Scan for the cell matching the given text and deliver its (x, y) coordinate at center. 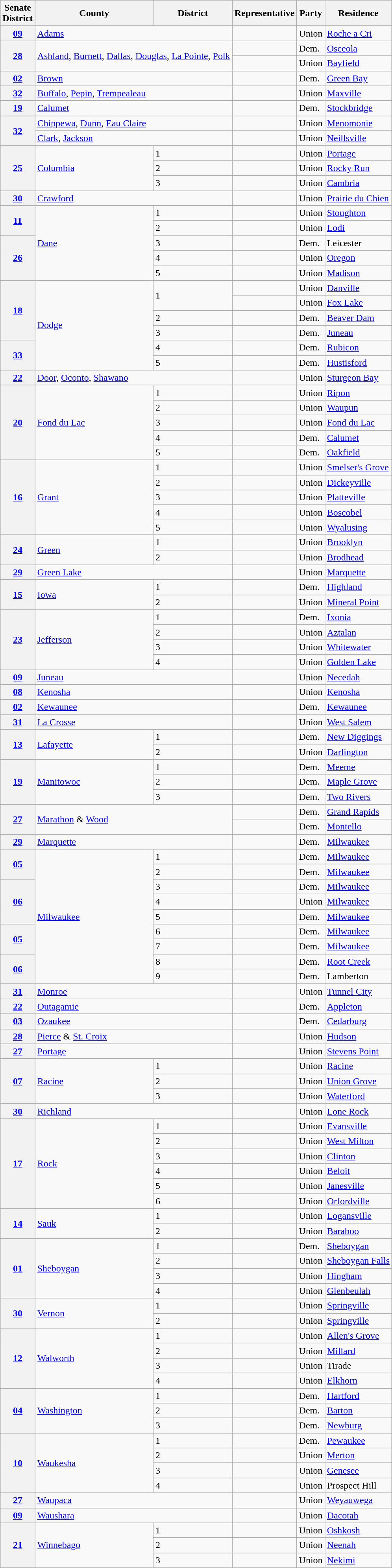
Green Lake (134, 572)
Logansville (358, 1216)
Golden Lake (358, 662)
11 (18, 221)
Winnebago (94, 1545)
Beaver Dam (358, 318)
Root Creek (358, 962)
Ashland, Burnett, Dallas, Douglas, La Pointe, Polk (134, 56)
Smelser's Grove (358, 468)
Cambria (358, 183)
9 (193, 977)
Menomonie (358, 123)
Rubicon (358, 348)
Lone Rock (358, 1111)
Baraboo (358, 1231)
Oshkosh (358, 1530)
Ozaukee (134, 1021)
Green (94, 550)
Waushara (134, 1515)
Marathon & Wood (134, 819)
Manitowoc (94, 782)
Brodhead (358, 557)
La Crosse (134, 722)
Two Rivers (358, 797)
Waupun (358, 407)
Clinton (358, 1156)
Darlington (358, 752)
Dacotah (358, 1515)
Buffalo, Pepin, Trempealeau (134, 93)
Outagamie (134, 1006)
SenateDistrict (18, 13)
Richland (134, 1111)
Evansville (358, 1126)
01 (18, 1268)
Waukesha (94, 1463)
West Milton (358, 1141)
Maple Grove (358, 782)
Waterford (358, 1096)
Fox Lake (358, 303)
Tirade (358, 1365)
Leicester (358, 243)
Green Bay (358, 78)
Roche a Cri (358, 33)
Genesee (358, 1470)
Dickeyville (358, 483)
Pewaukee (358, 1441)
Cedarburg (358, 1021)
Necedah (358, 677)
Hustisford (358, 363)
Merton (358, 1456)
Grand Rapids (358, 812)
Brown (134, 78)
Bayfield (358, 63)
Tunnel City (358, 991)
Mineral Point (358, 602)
Wyalusing (358, 527)
Crawford (134, 198)
Osceola (358, 48)
Washington (94, 1411)
15 (18, 595)
8 (193, 962)
Allen's Grove (358, 1336)
Hudson (358, 1036)
Ripon (358, 392)
Prairie du Chien (358, 198)
Stoughton (358, 213)
Appleton (358, 1006)
Dane (94, 243)
Ixonia (358, 617)
Danville (358, 288)
18 (18, 310)
Chippewa, Dunn, Eau Claire (134, 123)
20 (18, 422)
Highland (358, 587)
Rock (94, 1163)
25 (18, 168)
10 (18, 1463)
Hartford (358, 1396)
04 (18, 1411)
Oakfield (358, 453)
Montello (358, 827)
Prospect Hill (358, 1485)
Walworth (94, 1358)
Sheboygan Falls (358, 1261)
New Diggings (358, 737)
District (193, 13)
24 (18, 550)
Clark, Jackson (134, 138)
Boscobel (358, 512)
16 (18, 497)
Rocky Run (358, 168)
08 (18, 692)
Lodi (358, 228)
Platteville (358, 497)
33 (18, 355)
Millard (358, 1351)
Iowa (94, 595)
Pierce & St. Croix (134, 1036)
Sturgeon Bay (358, 378)
Representative (264, 13)
Door, Oconto, Shawano (134, 378)
Monroe (134, 991)
Neillsville (358, 138)
Sauk (94, 1223)
Nekimi (358, 1560)
14 (18, 1223)
Meeme (358, 767)
Lafayette (94, 744)
23 (18, 639)
Maxville (358, 93)
Lamberton (358, 977)
Elkhorn (358, 1380)
Neenah (358, 1545)
Orfordville (358, 1201)
Hingham (358, 1276)
County (94, 13)
Glenbeulah (358, 1291)
Whitewater (358, 647)
03 (18, 1021)
13 (18, 744)
Adams (134, 33)
Barton (358, 1411)
Janesville (358, 1186)
Weyauwega (358, 1500)
Stevens Point (358, 1051)
Union Grove (358, 1081)
West Salem (358, 722)
Stockbridge (358, 108)
07 (18, 1081)
Dodge (94, 325)
17 (18, 1163)
Oregon (358, 258)
Waupaca (134, 1500)
Madison (358, 273)
Residence (358, 13)
21 (18, 1545)
Newburg (358, 1426)
Jefferson (94, 639)
12 (18, 1358)
Party (311, 13)
Vernon (94, 1313)
Brooklyn (358, 542)
Aztalan (358, 632)
Columbia (94, 168)
Grant (94, 497)
Beloit (358, 1171)
7 (193, 947)
26 (18, 258)
